Extract the [X, Y] coordinate from the center of the cell holding the provided text.  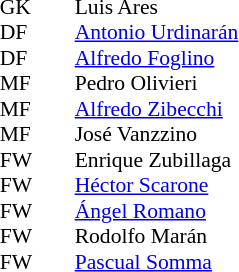
Ángel Romano [157, 211]
Alfredo Foglino [157, 58]
Héctor Scarone [157, 185]
Enrique Zubillaga [157, 160]
Antonio Urdinarán [157, 33]
Rodolfo Marán [157, 237]
Alfredo Zibecchi [157, 109]
Pedro Olivieri [157, 83]
José Vanzzino [157, 135]
